Find where the given text appears and provide that cell's center as (X, Y) coordinate. 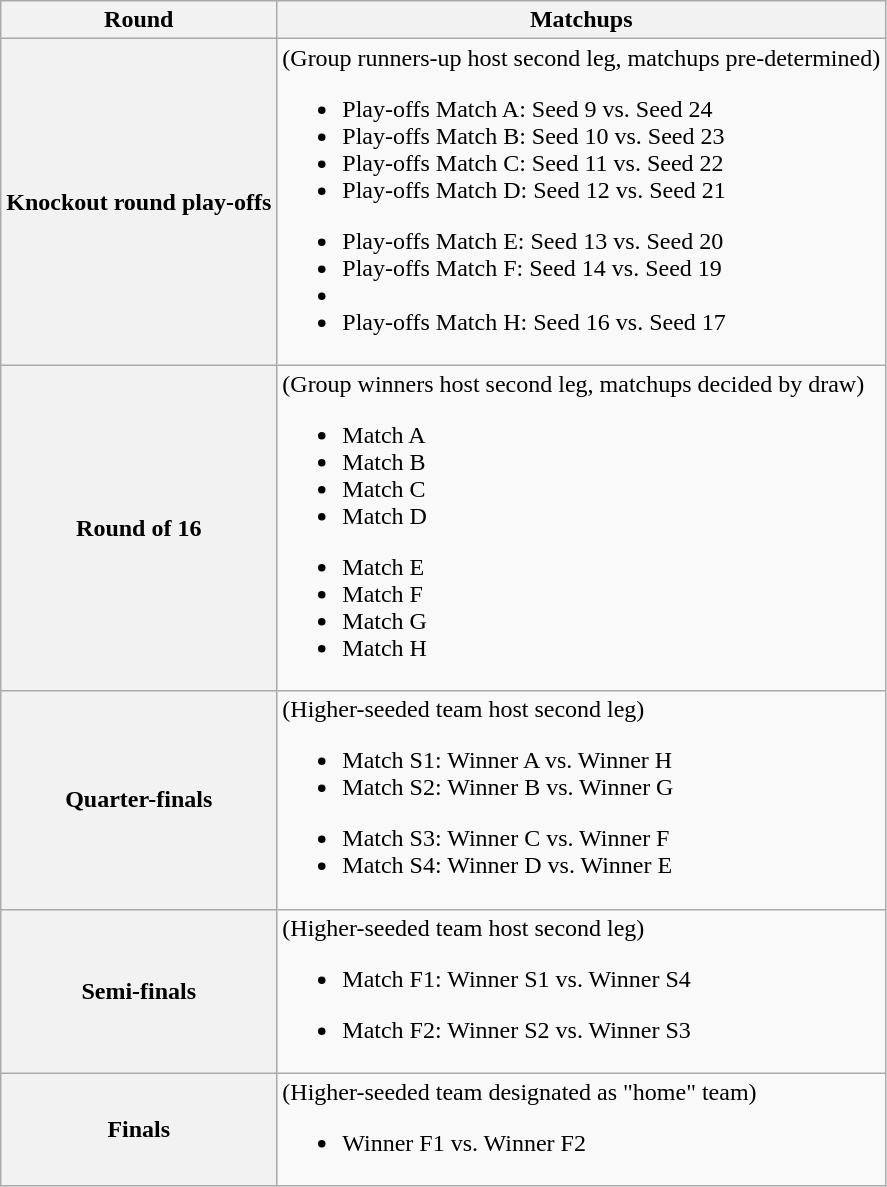
Round of 16 (139, 528)
Matchups (582, 20)
(Higher-seeded team designated as "home" team)Winner F1 vs. Winner F2 (582, 1130)
Round (139, 20)
Quarter-finals (139, 800)
Semi-finals (139, 991)
(Group winners host second leg, matchups decided by draw) Match AMatch BMatch CMatch DMatch EMatch FMatch GMatch H (582, 528)
Knockout round play-offs (139, 202)
Finals (139, 1130)
(Higher-seeded team host second leg) Match F1: Winner S1 vs. Winner S4Match F2: Winner S2 vs. Winner S3 (582, 991)
